Return (x, y) of the center of cell containing provided text 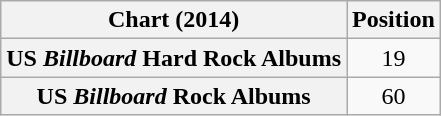
Position (394, 20)
19 (394, 58)
US Billboard Rock Albums (174, 96)
Chart (2014) (174, 20)
60 (394, 96)
US Billboard Hard Rock Albums (174, 58)
